Determine the [x, y] coordinate at the center of the cell enclosing the given text.  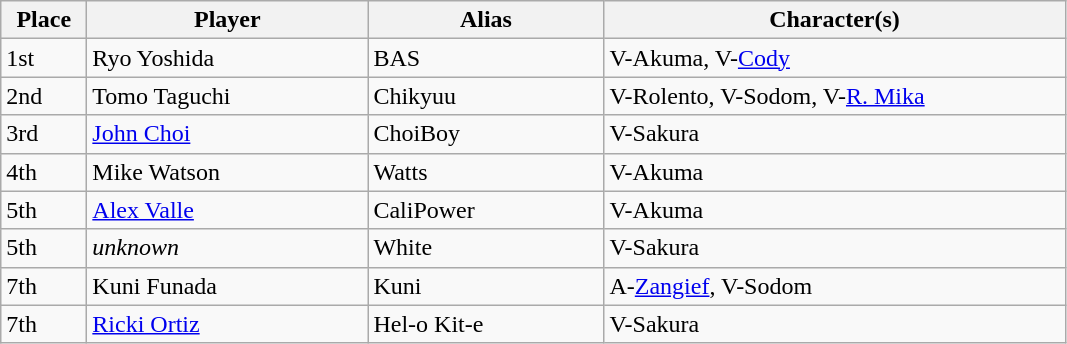
V-Akuma, V-Cody [834, 58]
Player [228, 20]
White [486, 248]
unknown [228, 248]
Ricki Ortiz [228, 324]
Character(s) [834, 20]
Mike Watson [228, 172]
4th [44, 172]
Alias [486, 20]
Place [44, 20]
1st [44, 58]
3rd [44, 134]
ChoiBoy [486, 134]
Tomo Taguchi [228, 96]
2nd [44, 96]
Kuni [486, 286]
Chikyuu [486, 96]
Ryo Yoshida [228, 58]
Hel-o Kit-e [486, 324]
Watts [486, 172]
Alex Valle [228, 210]
V-Rolento, V-Sodom, V-R. Mika [834, 96]
CaliPower [486, 210]
A-Zangief, V-Sodom [834, 286]
Kuni Funada [228, 286]
BAS [486, 58]
John Choi [228, 134]
